Provide the (X, Y) coordinate of the cell's center where the given text is located.  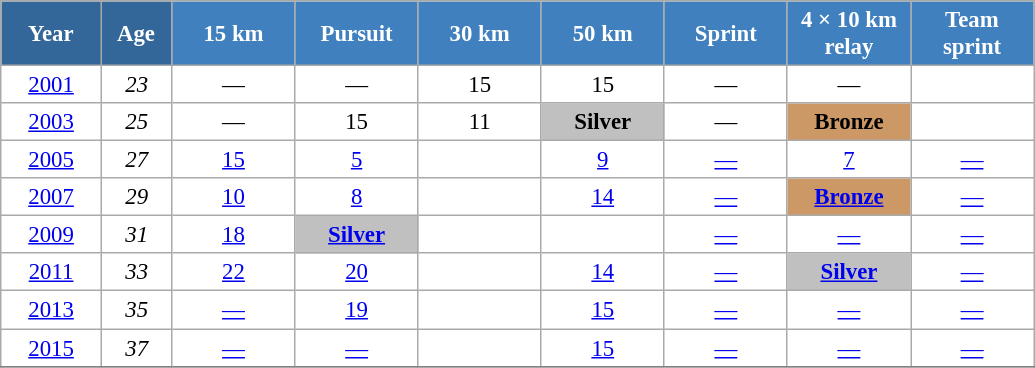
2007 (52, 197)
2005 (52, 160)
2001 (52, 85)
5 (356, 160)
15 km (234, 34)
50 km (602, 34)
10 (234, 197)
Year (52, 34)
35 (136, 310)
Team sprint (972, 34)
30 km (480, 34)
33 (136, 273)
2015 (52, 348)
29 (136, 197)
2011 (52, 273)
19 (356, 310)
37 (136, 348)
11 (480, 122)
27 (136, 160)
18 (234, 235)
25 (136, 122)
Age (136, 34)
20 (356, 273)
2009 (52, 235)
31 (136, 235)
9 (602, 160)
Sprint (726, 34)
2013 (52, 310)
8 (356, 197)
22 (234, 273)
Pursuit (356, 34)
4 × 10 km relay (848, 34)
23 (136, 85)
2003 (52, 122)
7 (848, 160)
